Determine the (X, Y) coordinate at the center of the cell enclosing the given text.  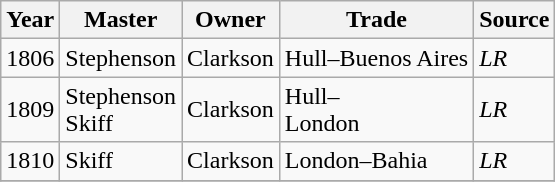
Hull–London (376, 110)
1810 (30, 161)
Year (30, 20)
Trade (376, 20)
1806 (30, 58)
Master (121, 20)
Hull–Buenos Aires (376, 58)
Skiff (121, 161)
StephensonSkiff (121, 110)
Source (514, 20)
Owner (231, 20)
Stephenson (121, 58)
1809 (30, 110)
London–Bahia (376, 161)
